Pinpoint the cell where the given text exists, returning its [X, Y] midpoint coordinate. 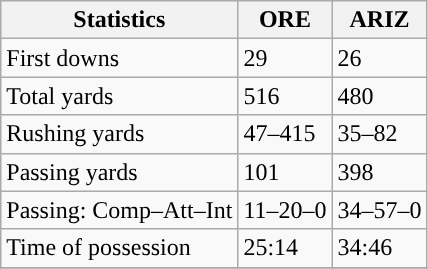
101 [285, 172]
398 [380, 172]
Rushing yards [120, 134]
29 [285, 58]
516 [285, 96]
Passing: Comp–Att–Int [120, 210]
Time of possession [120, 248]
25:14 [285, 248]
11–20–0 [285, 210]
ARIZ [380, 20]
First downs [120, 58]
480 [380, 96]
Statistics [120, 20]
ORE [285, 20]
Total yards [120, 96]
47–415 [285, 134]
35–82 [380, 134]
34:46 [380, 248]
Passing yards [120, 172]
34–57–0 [380, 210]
26 [380, 58]
